Detect which cell encompasses the target text, then output its [x, y] center coordinate. 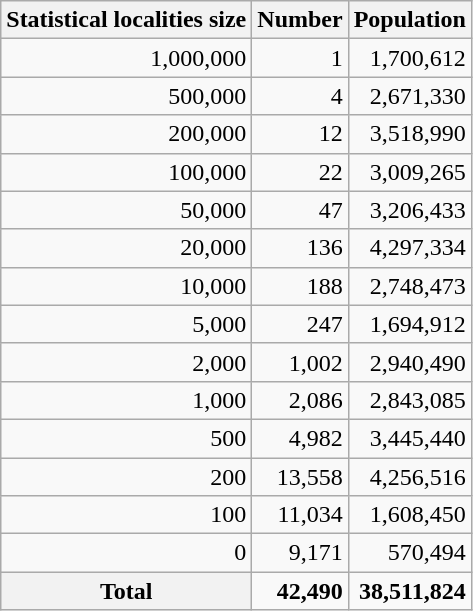
500 [126, 438]
2,086 [300, 400]
1 [300, 58]
4 [300, 96]
100 [126, 515]
Total [126, 591]
2,000 [126, 362]
3,206,433 [410, 210]
188 [300, 286]
20,000 [126, 248]
3,009,265 [410, 172]
570,494 [410, 553]
10,000 [126, 286]
12 [300, 134]
1,002 [300, 362]
1,608,450 [410, 515]
Statistical localities size [126, 20]
200,000 [126, 134]
50,000 [126, 210]
3,445,440 [410, 438]
38,511,824 [410, 591]
Population [410, 20]
1,700,612 [410, 58]
2,671,330 [410, 96]
247 [300, 324]
5,000 [126, 324]
200 [126, 477]
13,558 [300, 477]
11,034 [300, 515]
1,000 [126, 400]
1,000,000 [126, 58]
4,256,516 [410, 477]
22 [300, 172]
500,000 [126, 96]
136 [300, 248]
47 [300, 210]
2,843,085 [410, 400]
100,000 [126, 172]
0 [126, 553]
1,694,912 [410, 324]
3,518,990 [410, 134]
4,297,334 [410, 248]
2,748,473 [410, 286]
4,982 [300, 438]
9,171 [300, 553]
42,490 [300, 591]
2,940,490 [410, 362]
Number [300, 20]
